Determine the (X, Y) coordinate at the center of the cell enclosing the given text.  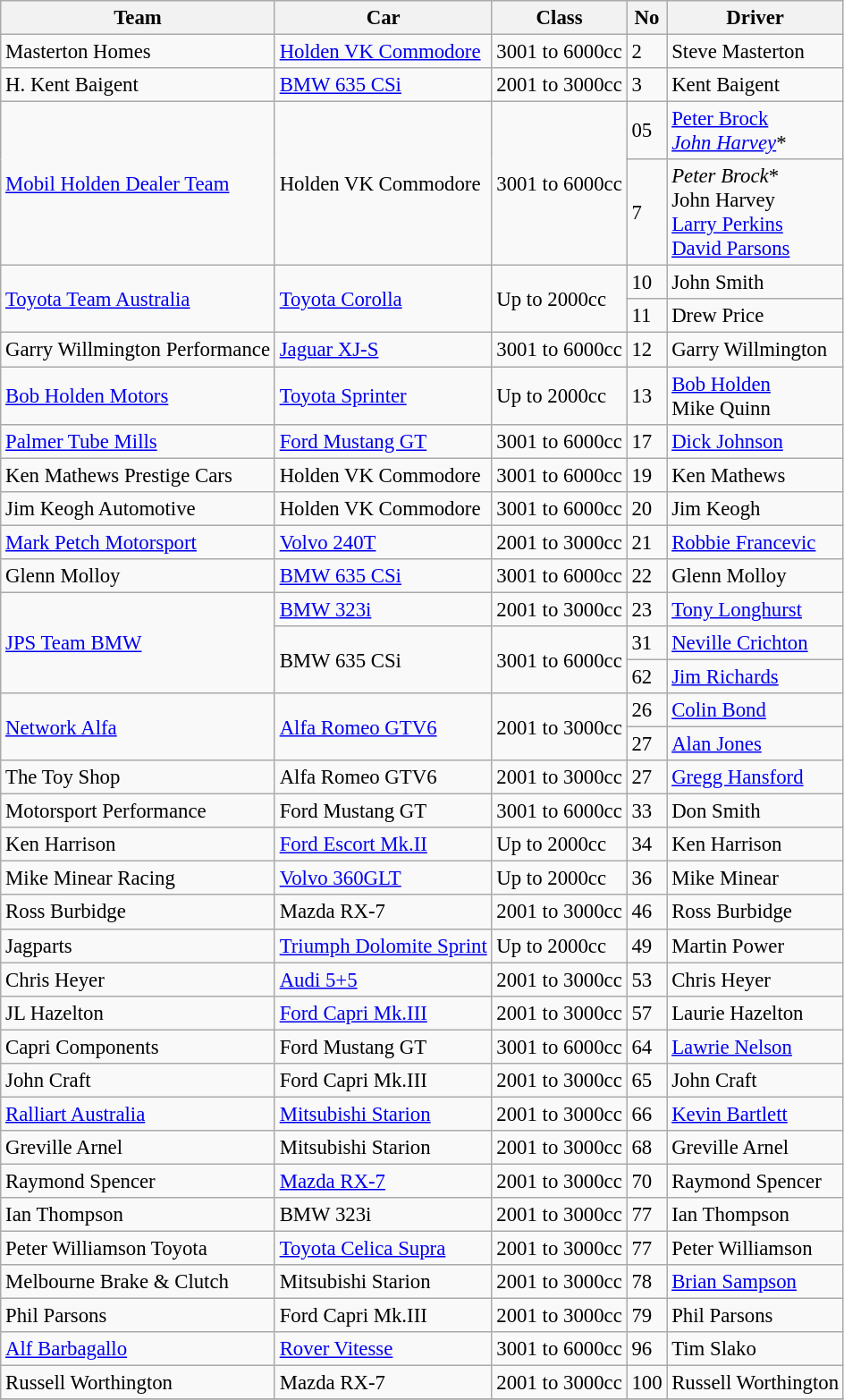
Team (138, 18)
05 (647, 131)
Peter Williamson Toyota (138, 1249)
Kent Baigent (755, 85)
26 (647, 710)
11 (647, 316)
JPS Team BMW (138, 642)
12 (647, 350)
Melbourne Brake & Clutch (138, 1282)
Ford Escort Mk.II (383, 844)
Toyota Sprinter (383, 395)
Tony Longhurst (755, 609)
Peter Brock* John Harvey Larry Perkins David Parsons (755, 213)
Toyota Corolla (383, 299)
Kevin Bartlett (755, 1114)
Masterton Homes (138, 52)
46 (647, 912)
Volvo 240T (383, 542)
Bob Holden Mike Quinn (755, 395)
Mike Minear Racing (138, 878)
96 (647, 1349)
36 (647, 878)
53 (647, 980)
Palmer Tube Mills (138, 441)
Garry Willmington (755, 350)
Driver (755, 18)
Tim Slako (755, 1349)
21 (647, 542)
Gregg Hansford (755, 777)
Toyota Celica Supra (383, 1249)
64 (647, 1047)
33 (647, 811)
Volvo 360GLT (383, 878)
Garry Willmington Performance (138, 350)
7 (647, 213)
Alan Jones (755, 744)
22 (647, 576)
Neville Crichton (755, 643)
100 (647, 1383)
Peter Brock John Harvey* (755, 131)
Colin Bond (755, 710)
Drew Price (755, 316)
31 (647, 643)
Toyota Team Australia (138, 299)
H. Kent Baigent (138, 85)
49 (647, 946)
Audi 5+5 (383, 980)
57 (647, 1013)
Lawrie Nelson (755, 1047)
Mark Petch Motorsport (138, 542)
Ken Mathews (755, 475)
Jagparts (138, 946)
Jim Keogh (755, 508)
Mike Minear (755, 878)
John Smith (755, 283)
Triumph Dolomite Sprint (383, 946)
Martin Power (755, 946)
13 (647, 395)
Robbie Francevic (755, 542)
Don Smith (755, 811)
No (647, 18)
10 (647, 283)
68 (647, 1148)
The Toy Shop (138, 777)
20 (647, 508)
Capri Components (138, 1047)
Motorsport Performance (138, 811)
Jaguar XJ-S (383, 350)
JL Hazelton (138, 1013)
Laurie Hazelton (755, 1013)
34 (647, 844)
79 (647, 1316)
Steve Masterton (755, 52)
Bob Holden Motors (138, 395)
Network Alfa (138, 726)
Dick Johnson (755, 441)
Jim Richards (755, 676)
Ken Mathews Prestige Cars (138, 475)
Class (560, 18)
19 (647, 475)
Peter Williamson (755, 1249)
65 (647, 1081)
Rover Vitesse (383, 1349)
17 (647, 441)
Jim Keogh Automotive (138, 508)
66 (647, 1114)
3 (647, 85)
Ralliart Australia (138, 1114)
70 (647, 1181)
23 (647, 609)
Brian Sampson (755, 1282)
Alf Barbagallo (138, 1349)
62 (647, 676)
2 (647, 52)
78 (647, 1282)
Mobil Holden Dealer Team (138, 184)
Car (383, 18)
